Capture the cell that displays the provided text and extract its [X, Y] central coordinate. 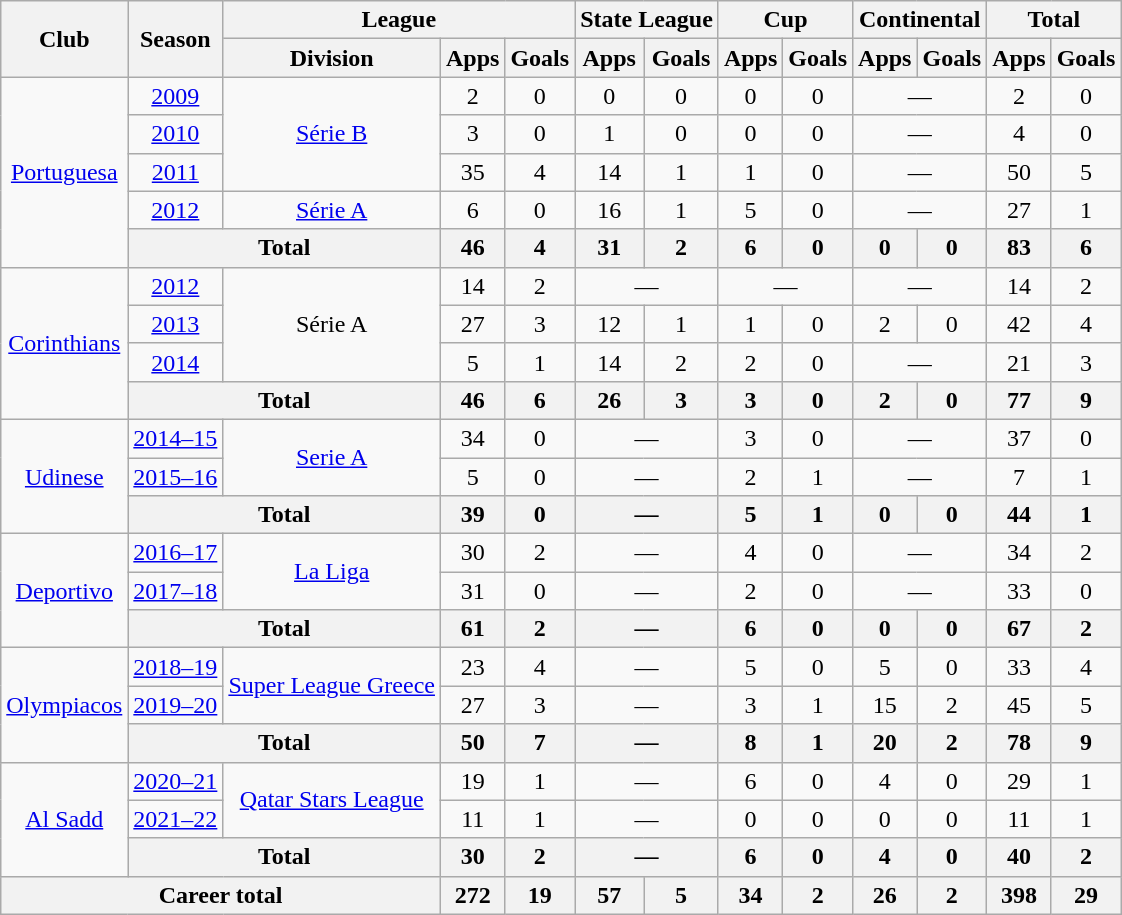
272 [472, 895]
Division [332, 58]
39 [472, 515]
398 [1019, 895]
Série B [332, 134]
16 [610, 210]
Cup [785, 20]
40 [1019, 857]
Continental [920, 20]
2019–20 [176, 705]
20 [885, 743]
57 [610, 895]
21 [1019, 362]
Club [64, 39]
Deportivo [64, 591]
League [399, 20]
78 [1019, 743]
2013 [176, 324]
23 [472, 667]
Udinese [64, 476]
77 [1019, 400]
2011 [176, 172]
Super League Greece [332, 686]
State League [647, 20]
2021–22 [176, 819]
2016–17 [176, 553]
12 [610, 324]
42 [1019, 324]
15 [885, 705]
2018–19 [176, 667]
Al Sadd [64, 819]
37 [1019, 438]
45 [1019, 705]
La Liga [332, 572]
2009 [176, 96]
67 [1019, 629]
8 [750, 743]
Corinthians [64, 343]
Qatar Stars League [332, 800]
2020–21 [176, 781]
Serie A [332, 457]
2014 [176, 362]
35 [472, 172]
61 [472, 629]
Season [176, 39]
Portuguesa [64, 172]
2014–15 [176, 438]
83 [1019, 248]
44 [1019, 515]
2010 [176, 134]
2017–18 [176, 591]
2015–16 [176, 477]
Olympiacos [64, 705]
Career total [221, 895]
